Identify which cell holds the provided text, then report its (X, Y) central coordinate. 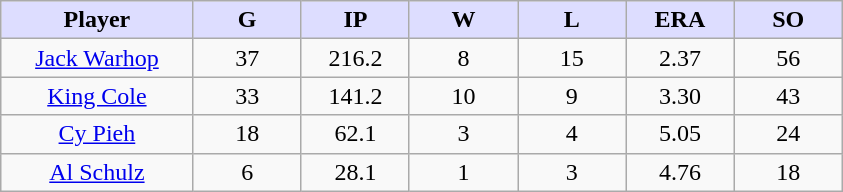
28.1 (355, 172)
G (247, 20)
33 (247, 96)
24 (788, 134)
141.2 (355, 96)
W (463, 20)
9 (572, 96)
Player (97, 20)
216.2 (355, 58)
8 (463, 58)
56 (788, 58)
43 (788, 96)
5.05 (680, 134)
SO (788, 20)
62.1 (355, 134)
L (572, 20)
4 (572, 134)
10 (463, 96)
2.37 (680, 58)
15 (572, 58)
4.76 (680, 172)
1 (463, 172)
Cy Pieh (97, 134)
Al Schulz (97, 172)
King Cole (97, 96)
ERA (680, 20)
37 (247, 58)
Jack Warhop (97, 58)
6 (247, 172)
3.30 (680, 96)
IP (355, 20)
